Detect which cell encompasses the target text, then output its (x, y) center coordinate. 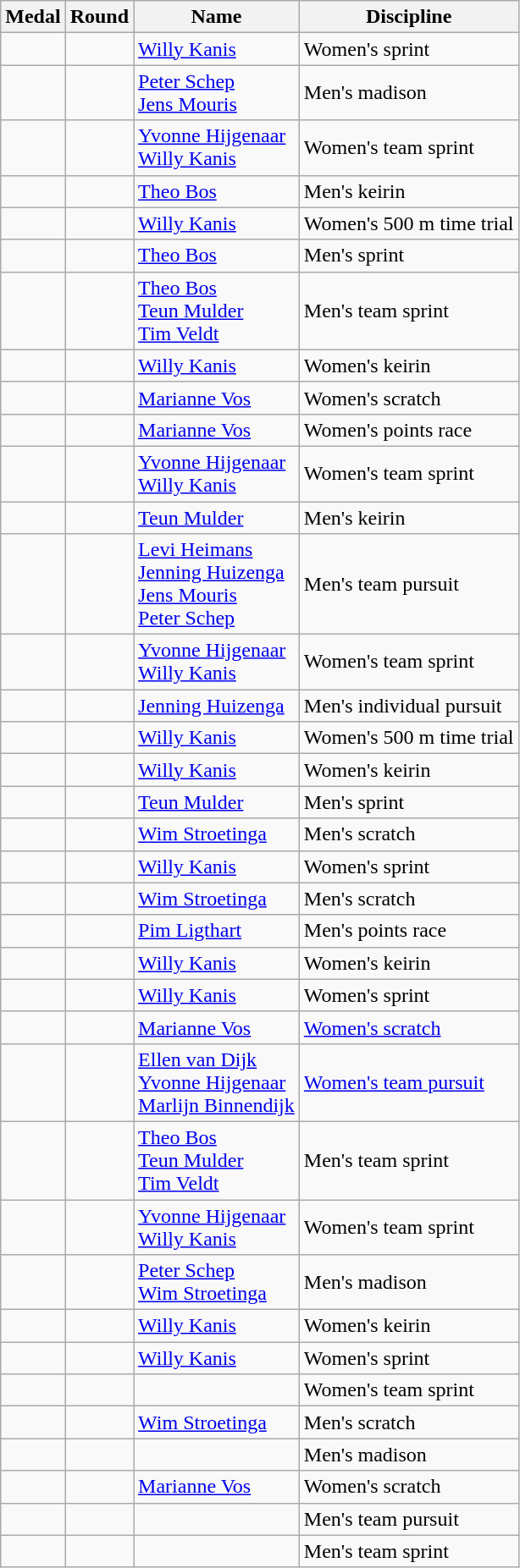
Men's individual pursuit (408, 706)
Peter SchepWim Stroetinga (217, 1283)
Medal (33, 17)
Men's points race (408, 931)
Women's points race (408, 430)
Peter SchepJens Mouris (217, 93)
Ellen van DijkYvonne HijgenaarMarlijn Binnendijk (217, 1082)
Jenning Huizenga (217, 706)
Levi HeimansJenning HuizengaJens MourisPeter Schep (217, 584)
Name (217, 17)
Women's team pursuit (408, 1082)
Discipline (408, 17)
Pim Ligthart (217, 931)
Round (99, 17)
